Provide the (x, y) coordinate of the cell's center where the given text is located.  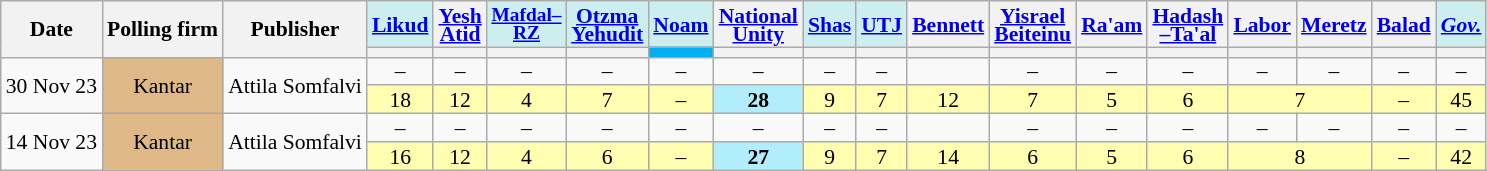
8 (1300, 156)
UTJ (882, 24)
Mafdal–RZ (526, 24)
Gov. (1462, 24)
Meretz (1334, 24)
Labor (1262, 24)
Ra'am (1112, 24)
Shas (830, 24)
28 (758, 100)
YeshAtid (460, 24)
YisraelBeiteinu (1032, 24)
Publisher (295, 29)
42 (1462, 156)
45 (1462, 100)
OtzmaYehudit (607, 24)
14 Nov 23 (52, 142)
Likud (400, 24)
18 (400, 100)
Polling firm (162, 29)
27 (758, 156)
Date (52, 29)
30 Nov 23 (52, 85)
Balad (1404, 24)
16 (400, 156)
NationalUnity (758, 24)
14 (948, 156)
Noam (680, 24)
Hadash–Ta'al (1188, 24)
Bennett (948, 24)
